Find where the given text appears and provide that cell's center as (X, Y) coordinate. 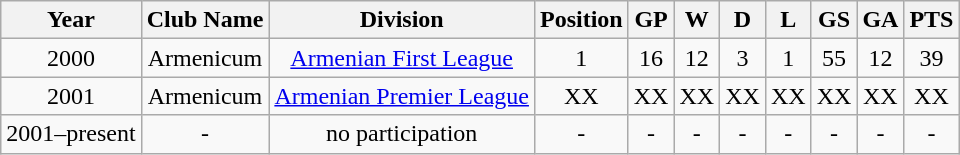
Armenian Premier League (402, 96)
39 (932, 58)
no participation (402, 134)
GA (880, 20)
PTS (932, 20)
D (743, 20)
55 (834, 58)
W (697, 20)
2001–present (71, 134)
GP (651, 20)
Armenian First League (402, 58)
Club Name (205, 20)
2001 (71, 96)
L (788, 20)
3 (743, 58)
2000 (71, 58)
Position (581, 20)
Division (402, 20)
16 (651, 58)
Year (71, 20)
GS (834, 20)
